For the text-containing cell, return its midpoint in (X, Y) coordinate format. 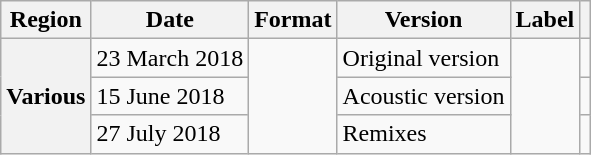
Version (424, 20)
Original version (424, 58)
27 July 2018 (170, 134)
23 March 2018 (170, 58)
Label (545, 20)
15 June 2018 (170, 96)
Various (46, 96)
Format (293, 20)
Date (170, 20)
Remixes (424, 134)
Acoustic version (424, 96)
Region (46, 20)
